Identify which cell holds the provided text, then report its (X, Y) central coordinate. 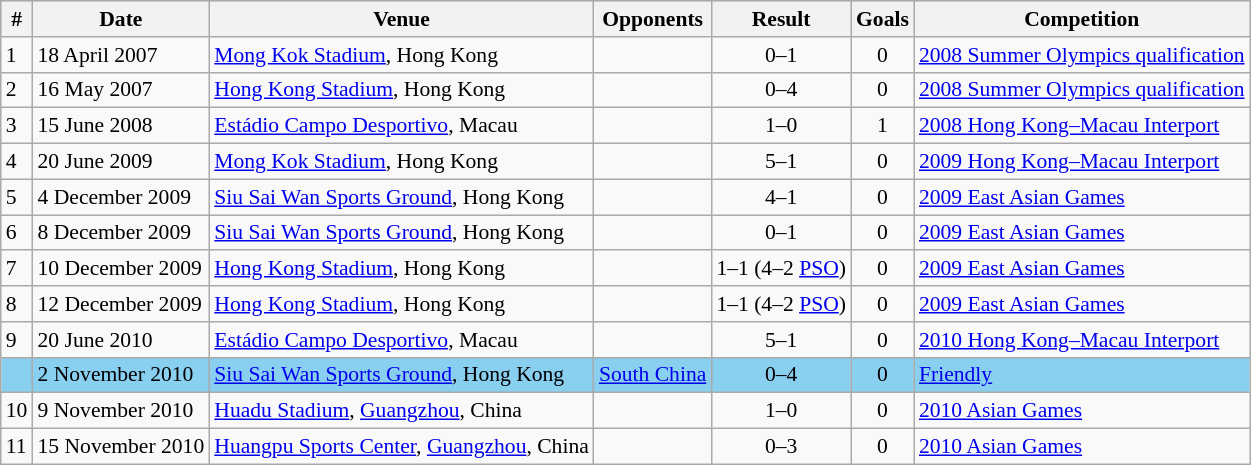
10 (17, 411)
8 (17, 304)
Venue (402, 19)
Goals (882, 19)
South China (652, 375)
5 (17, 197)
4–1 (781, 197)
2 November 2010 (120, 375)
2 (17, 90)
3 (17, 126)
6 (17, 233)
20 June 2009 (120, 162)
4 (17, 162)
9 (17, 340)
2010 Hong Kong–Macau Interport (1082, 340)
Huadu Stadium, Guangzhou, China (402, 411)
15 November 2010 (120, 447)
Competition (1082, 19)
2008 Hong Kong–Macau Interport (1082, 126)
16 May 2007 (120, 90)
9 November 2010 (120, 411)
8 December 2009 (120, 233)
4 December 2009 (120, 197)
Result (781, 19)
2009 Hong Kong–Macau Interport (1082, 162)
18 April 2007 (120, 55)
Huangpu Sports Center, Guangzhou, China (402, 447)
12 December 2009 (120, 304)
Opponents (652, 19)
Friendly (1082, 375)
# (17, 19)
15 June 2008 (120, 126)
7 (17, 269)
20 June 2010 (120, 340)
Date (120, 19)
11 (17, 447)
0–3 (781, 447)
10 December 2009 (120, 269)
